From the cell containing the given text, extract its center point as (x, y) coordinate. 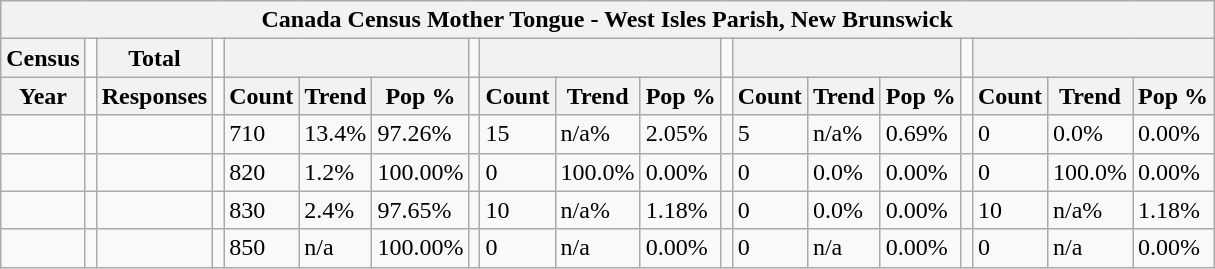
Canada Census Mother Tongue - West Isles Parish, New Brunswick (608, 20)
Year (43, 96)
15 (518, 134)
13.4% (336, 134)
2.4% (336, 210)
850 (262, 248)
97.26% (420, 134)
5 (770, 134)
97.65% (420, 210)
830 (262, 210)
820 (262, 172)
0.69% (920, 134)
2.05% (680, 134)
710 (262, 134)
Responses (154, 96)
Census (43, 58)
Total (154, 58)
1.2% (336, 172)
